From the cell containing the given text, extract its center point as [x, y] coordinate. 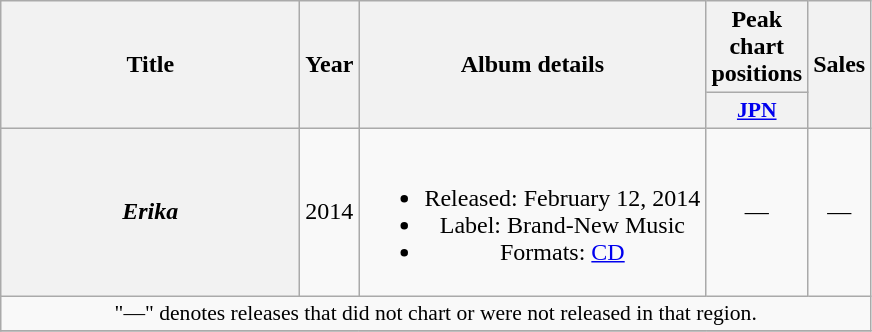
Sales [840, 65]
2014 [330, 212]
Peak chart positions [757, 47]
"—" denotes releases that did not chart or were not released in that region. [436, 314]
Released: February 12, 2014Label: Brand-New MusicFormats: CD [532, 212]
Album details [532, 65]
JPN [757, 111]
Erika [150, 212]
Title [150, 65]
Year [330, 65]
